Return (X, Y) of the center of cell containing provided text 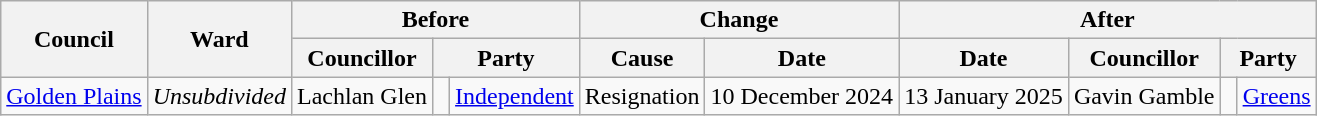
Council (74, 39)
Before (436, 20)
Resignation (642, 96)
Unsubdivided (219, 96)
10 December 2024 (802, 96)
Cause (642, 58)
Independent (515, 96)
Golden Plains (74, 96)
After (1108, 20)
Ward (219, 39)
Change (738, 20)
Lachlan Glen (362, 96)
13 January 2025 (984, 96)
Gavin Gamble (1144, 96)
Greens (1276, 96)
